Scan for the cell matching the given text and deliver its [X, Y] coordinate at center. 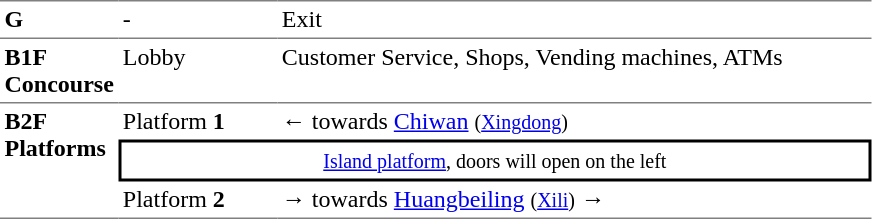
B1FConcourse [59, 71]
Island platform, doors will open on the left [494, 161]
Lobby [198, 71]
- [198, 19]
Exit [574, 19]
← towards Chiwan (Xingdong) [574, 122]
Platform 1 [198, 122]
G [59, 19]
Customer Service, Shops, Vending machines, ATMs [574, 71]
